Return (x, y) of the center of cell containing provided text 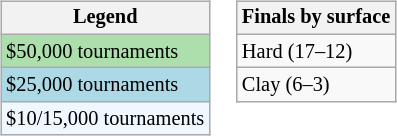
Hard (17–12) (316, 51)
Legend (105, 18)
Clay (6–3) (316, 85)
$25,000 tournaments (105, 85)
$50,000 tournaments (105, 51)
$10/15,000 tournaments (105, 119)
Finals by surface (316, 18)
